Pinpoint the cell where the given text exists, returning its (x, y) midpoint coordinate. 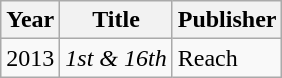
2013 (30, 58)
Year (30, 20)
Title (116, 20)
1st & 16th (116, 58)
Publisher (227, 20)
Reach (227, 58)
